For the text-containing cell, return its midpoint in [x, y] coordinate format. 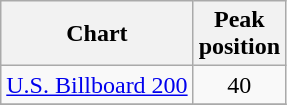
Chart [97, 34]
Peakposition [239, 34]
40 [239, 85]
U.S. Billboard 200 [97, 85]
